Find where the given text appears and provide that cell's center as (X, Y) coordinate. 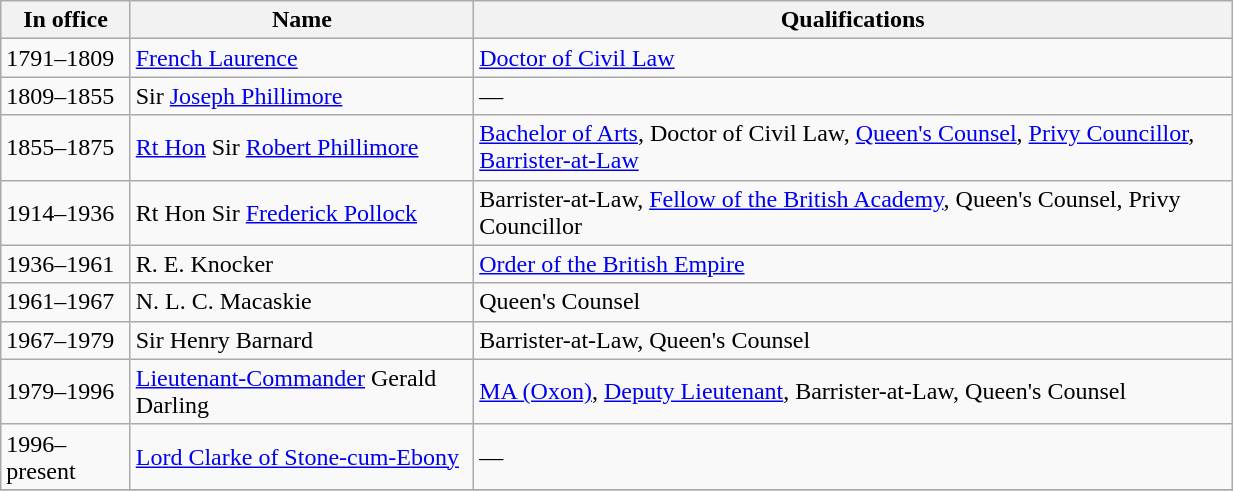
Sir Joseph Phillimore (302, 96)
1936–1961 (66, 264)
Barrister-at-Law, Fellow of the British Academy, Queen's Counsel, Privy Councillor (853, 212)
In office (66, 20)
Qualifications (853, 20)
1914–1936 (66, 212)
1967–1979 (66, 340)
Doctor of Civil Law (853, 58)
French Laurence (302, 58)
1979–1996 (66, 392)
1961–1967 (66, 302)
Lieutenant-Commander Gerald Darling (302, 392)
1791–1809 (66, 58)
Order of the British Empire (853, 264)
Queen's Counsel (853, 302)
Sir Henry Barnard (302, 340)
Lord Clarke of Stone-cum-Ebony (302, 456)
Name (302, 20)
Bachelor of Arts, Doctor of Civil Law, Queen's Counsel, Privy Councillor, Barrister-at-Law (853, 148)
Rt Hon Sir Frederick Pollock (302, 212)
1855–1875 (66, 148)
Rt Hon Sir Robert Phillimore (302, 148)
N. L. C. Macaskie (302, 302)
Barrister-at-Law, Queen's Counsel (853, 340)
1809–1855 (66, 96)
MA (Oxon), Deputy Lieutenant, Barrister-at-Law, Queen's Counsel (853, 392)
1996–present (66, 456)
R. E. Knocker (302, 264)
